Search for the cell housing the specified text and yield its (x, y) center coordinate. 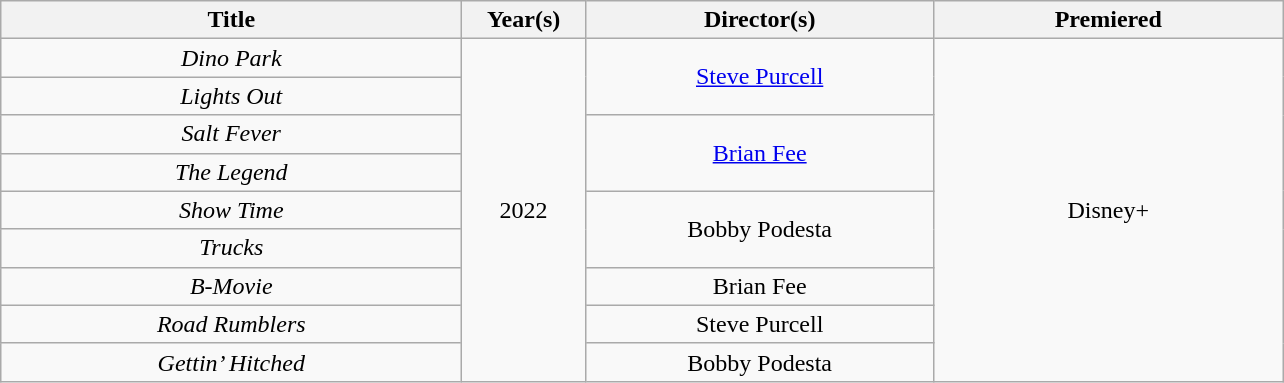
Road Rumblers (232, 324)
Show Time (232, 210)
2022 (524, 210)
Gettin’ Hitched (232, 362)
Dino Park (232, 58)
B-Movie (232, 286)
Salt Fever (232, 134)
Trucks (232, 248)
Year(s) (524, 20)
Director(s) (760, 20)
Premiered (1108, 20)
The Legend (232, 172)
Lights Out (232, 96)
Title (232, 20)
Disney+ (1108, 210)
